Pinpoint the cell where the given text exists, returning its (x, y) midpoint coordinate. 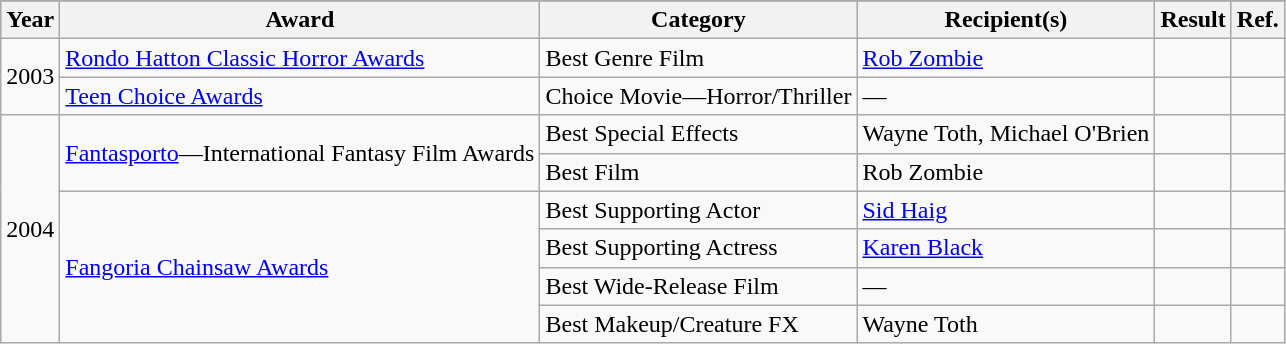
Sid Haig (1006, 210)
Best Makeup/Creature FX (698, 324)
2003 (30, 77)
Year (30, 20)
Ref. (1258, 20)
Result (1193, 20)
Best Wide-Release Film (698, 286)
Teen Choice Awards (300, 96)
Best Supporting Actress (698, 248)
Choice Movie—Horror/Thriller (698, 96)
Best Supporting Actor (698, 210)
Rondo Hatton Classic Horror Awards (300, 58)
Best Genre Film (698, 58)
2004 (30, 229)
Best Special Effects (698, 134)
Wayne Toth, Michael O'Brien (1006, 134)
Best Film (698, 172)
Fangoria Chainsaw Awards (300, 267)
Award (300, 20)
Recipient(s) (1006, 20)
Fantasporto—International Fantasy Film Awards (300, 153)
Category (698, 20)
Wayne Toth (1006, 324)
Karen Black (1006, 248)
